Return the [X, Y] coordinate for the center point of the cell that contains the specified text.  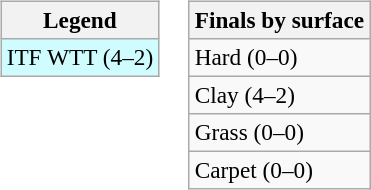
Carpet (0–0) [279, 171]
Finals by surface [279, 20]
Legend [80, 20]
Clay (4–2) [279, 95]
Hard (0–0) [279, 57]
ITF WTT (4–2) [80, 57]
Grass (0–0) [279, 133]
